Locate the cell with the specified text and output its (X, Y) center coordinate. 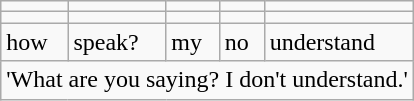
'What are you saying? I don't understand.' (208, 80)
understand (338, 42)
how (34, 42)
speak? (117, 42)
my (192, 42)
no (242, 42)
